Pinpoint the cell where the given text exists, returning its [x, y] midpoint coordinate. 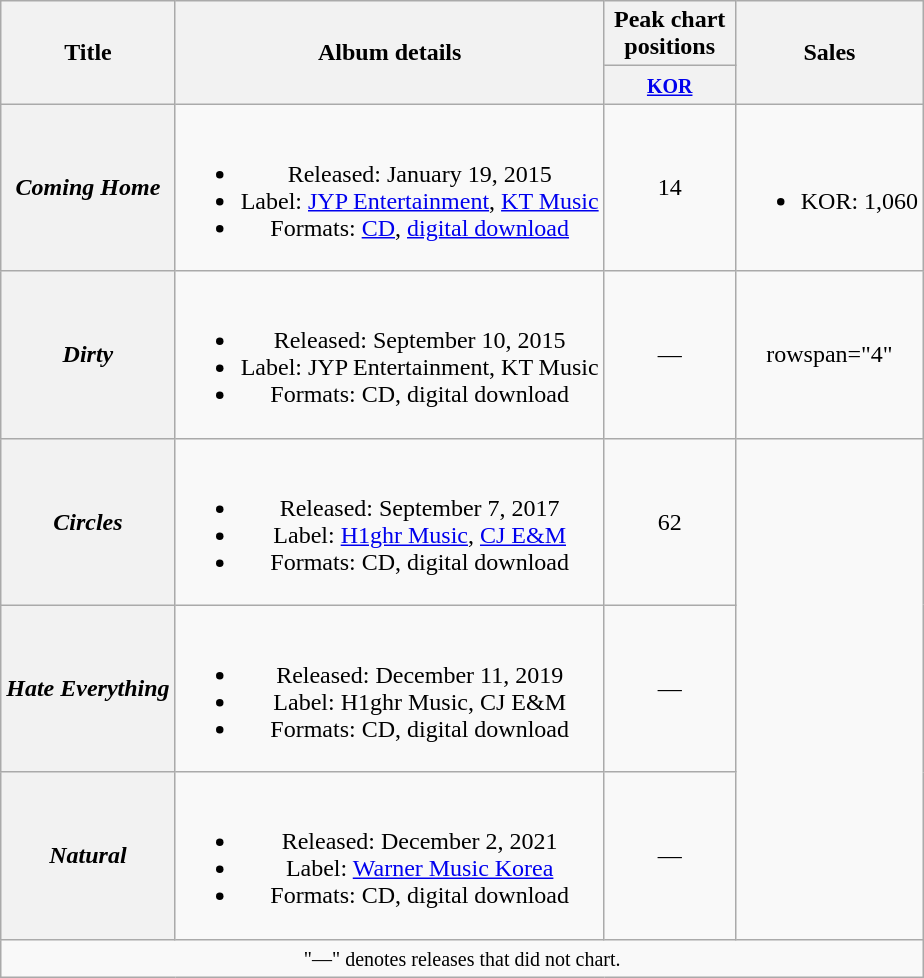
Coming Home [88, 188]
Released: December 2, 2021Label: Warner Music KoreaFormats: CD, digital download [390, 856]
62 [670, 522]
Natural [88, 856]
"—" denotes releases that did not chart. [462, 958]
Sales [829, 52]
Album details [390, 52]
KOR [670, 85]
Released: September 10, 2015Label: JYP Entertainment, KT MusicFormats: CD, digital download [390, 354]
14 [670, 188]
Peak chart positions [670, 34]
Dirty [88, 354]
Released: January 19, 2015Label: JYP Entertainment, KT MusicFormats: CD, digital download [390, 188]
Released: December 11, 2019Label: H1ghr Music, CJ E&MFormats: CD, digital download [390, 688]
Released: September 7, 2017Label: H1ghr Music, CJ E&MFormats: CD, digital download [390, 522]
rowspan="4" [829, 354]
Circles [88, 522]
Title [88, 52]
KOR: 1,060 [829, 188]
Hate Everything [88, 688]
